Detect which cell encompasses the target text, then output its [x, y] center coordinate. 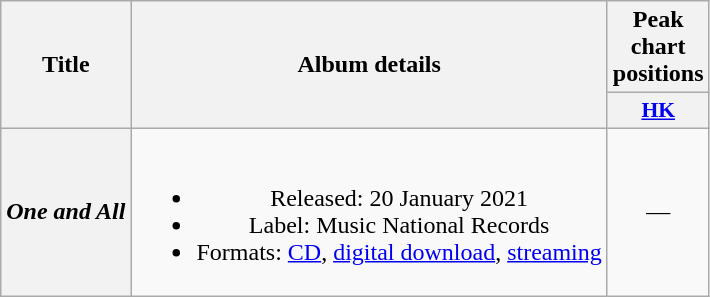
Peak chart positions [658, 47]
Album details [369, 65]
HK [658, 111]
Title [66, 65]
— [658, 212]
One and All [66, 212]
Released: 20 January 2021Label: Music National RecordsFormats: CD, digital download, streaming [369, 212]
